Identify which cell holds the provided text, then report its (X, Y) central coordinate. 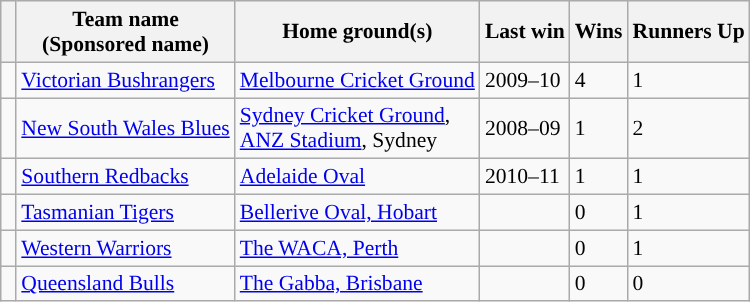
Home ground(s) (358, 32)
Sydney Cricket Ground, ANZ Stadium, Sydney (358, 128)
New South Wales Blues (125, 128)
Victorian Bushrangers (125, 80)
Team name(Sponsored name) (125, 32)
The Gabba, Brisbane (358, 284)
2009–10 (525, 80)
The WACA, Perth (358, 248)
Tasmanian Tigers (125, 213)
2 (688, 128)
Bellerive Oval, Hobart (358, 213)
Melbourne Cricket Ground (358, 80)
Runners Up (688, 32)
Last win (525, 32)
Queensland Bulls (125, 284)
Southern Redbacks (125, 177)
Wins (599, 32)
4 (599, 80)
2008–09 (525, 128)
Western Warriors (125, 248)
Adelaide Oval (358, 177)
2010–11 (525, 177)
